From the cell containing the given text, extract its center point as [X, Y] coordinate. 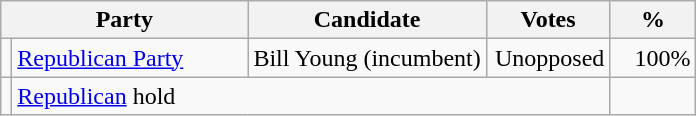
Candidate [367, 20]
100% [653, 58]
Votes [548, 20]
% [653, 20]
Bill Young (incumbent) [367, 58]
Republican hold [311, 96]
Unopposed [548, 58]
Republican Party [130, 58]
Party [124, 20]
